Return [X, Y] of the center of cell containing provided text 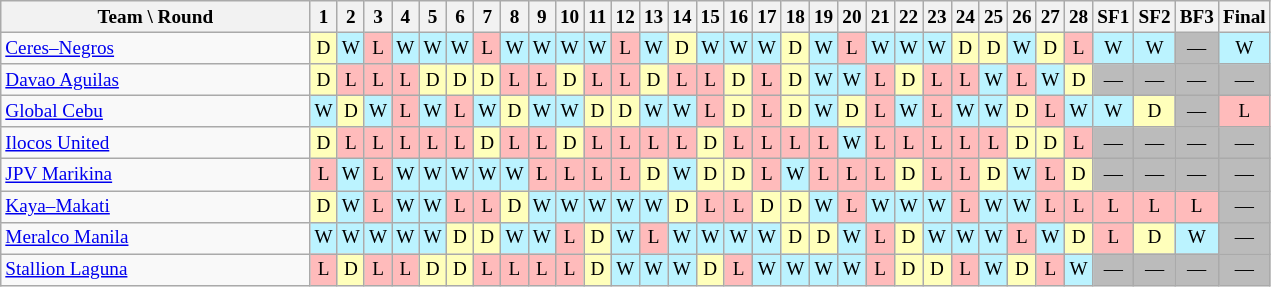
Davao Aguilas [156, 80]
15 [710, 17]
27 [1050, 17]
23 [937, 17]
SF1 [1114, 17]
Stallion Laguna [156, 270]
17 [767, 17]
7 [488, 17]
6 [460, 17]
25 [993, 17]
16 [738, 17]
Global Cebu [156, 111]
28 [1078, 17]
18 [795, 17]
19 [823, 17]
Ilocos United [156, 143]
12 [625, 17]
20 [852, 17]
JPV Marikina [156, 175]
Ceres–Negros [156, 48]
BF3 [1196, 17]
Team \ Round [156, 17]
3 [378, 17]
Meralco Manila [156, 238]
5 [432, 17]
10 [569, 17]
11 [598, 17]
21 [880, 17]
8 [514, 17]
14 [682, 17]
9 [542, 17]
24 [965, 17]
SF2 [1154, 17]
Final [1244, 17]
22 [908, 17]
Kaya–Makati [156, 206]
26 [1022, 17]
1 [324, 17]
13 [653, 17]
4 [406, 17]
2 [350, 17]
